Identify which cell holds the provided text, then report its (X, Y) central coordinate. 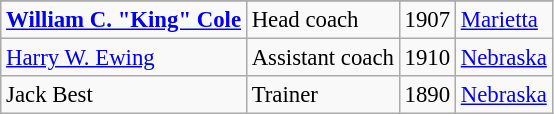
1910 (427, 58)
Head coach (322, 20)
Jack Best (124, 95)
1907 (427, 20)
Harry W. Ewing (124, 58)
William C. "King" Cole (124, 20)
1890 (427, 95)
Trainer (322, 95)
Marietta (504, 20)
Assistant coach (322, 58)
